Find where the given text appears and provide that cell's center as (x, y) coordinate. 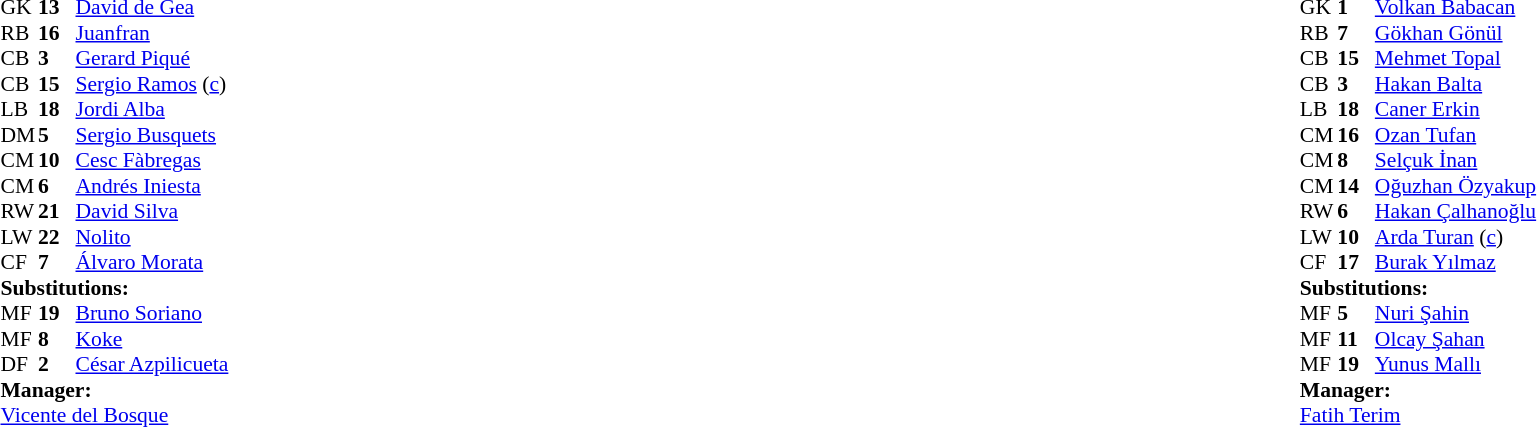
Juanfran (152, 33)
14 (1356, 186)
11 (1356, 339)
Gerard Piqué (152, 59)
César Azpilicueta (152, 365)
Gökhan Gönül (1456, 33)
David Silva (152, 211)
Selçuk İnan (1456, 161)
Mehmet Topal (1456, 59)
Sergio Ramos (c) (152, 84)
Ozan Tufan (1456, 135)
Oğuzhan Özyakup (1456, 186)
DM (19, 135)
Jordi Alba (152, 109)
21 (57, 211)
Nuri Şahin (1456, 313)
Caner Erkin (1456, 109)
Hakan Balta (1456, 84)
Andrés Iniesta (152, 186)
Bruno Soriano (152, 313)
22 (57, 237)
Nolito (152, 237)
Cesc Fàbregas (152, 161)
Koke (152, 339)
Burak Yılmaz (1456, 263)
Hakan Çalhanoğlu (1456, 211)
2 (57, 365)
Arda Turan (c) (1456, 237)
DF (19, 365)
Álvaro Morata (152, 263)
Sergio Busquets (152, 135)
Yunus Mallı (1456, 365)
17 (1356, 263)
Olcay Şahan (1456, 339)
